Output the [x, y] coordinate of the center of the cell containing the given text.  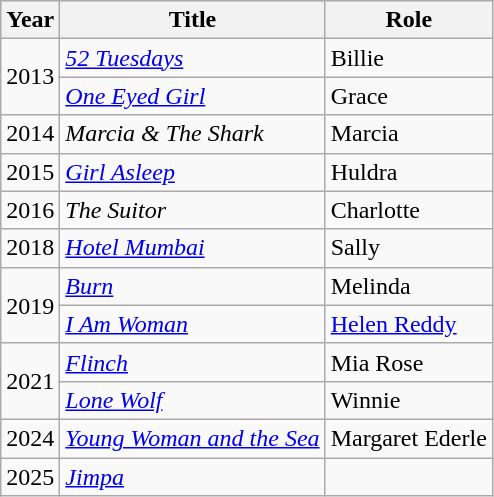
Hotel Mumbai [192, 248]
Margaret Ederle [408, 438]
Grace [408, 96]
2021 [30, 381]
2016 [30, 210]
Young Woman and the Sea [192, 438]
2013 [30, 77]
I Am Woman [192, 324]
Role [408, 20]
Billie [408, 58]
Charlotte [408, 210]
Marcia & The Shark [192, 134]
One Eyed Girl [192, 96]
The Suitor [192, 210]
Mia Rose [408, 362]
2024 [30, 438]
Melinda [408, 286]
Girl Asleep [192, 172]
Marcia [408, 134]
Title [192, 20]
Flinch [192, 362]
Sally [408, 248]
Lone Wolf [192, 400]
2015 [30, 172]
2019 [30, 305]
2025 [30, 477]
Burn [192, 286]
52 Tuesdays [192, 58]
Jimpa [192, 477]
Helen Reddy [408, 324]
Winnie [408, 400]
Year [30, 20]
Huldra [408, 172]
2018 [30, 248]
2014 [30, 134]
